Detect which cell encompasses the target text, then output its [X, Y] center coordinate. 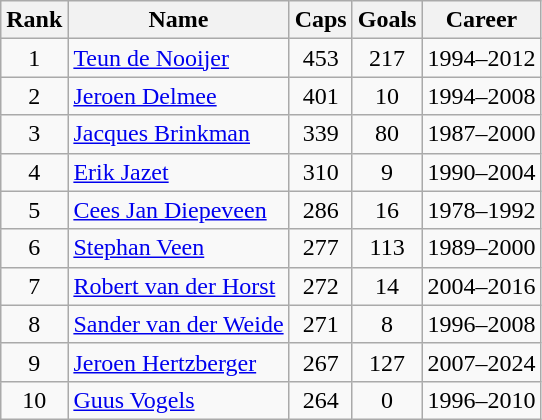
267 [320, 362]
1996–2010 [482, 400]
5 [34, 210]
264 [320, 400]
14 [387, 286]
Stephan Veen [178, 248]
Teun de Nooijer [178, 58]
Caps [320, 20]
3 [34, 134]
1987–2000 [482, 134]
401 [320, 96]
453 [320, 58]
339 [320, 134]
1 [34, 58]
Erik Jazet [178, 172]
1978–1992 [482, 210]
Jacques Brinkman [178, 134]
1996–2008 [482, 324]
1994–2008 [482, 96]
272 [320, 286]
1994–2012 [482, 58]
127 [387, 362]
2007–2024 [482, 362]
113 [387, 248]
Rank [34, 20]
16 [387, 210]
2 [34, 96]
Name [178, 20]
217 [387, 58]
277 [320, 248]
0 [387, 400]
Sander van der Weide [178, 324]
Jeroen Delmee [178, 96]
Jeroen Hertzberger [178, 362]
80 [387, 134]
2004–2016 [482, 286]
7 [34, 286]
4 [34, 172]
271 [320, 324]
Career [482, 20]
6 [34, 248]
1990–2004 [482, 172]
Guus Vogels [178, 400]
310 [320, 172]
286 [320, 210]
1989–2000 [482, 248]
Robert van der Horst [178, 286]
Goals [387, 20]
Cees Jan Diepeveen [178, 210]
